From the cell containing the given text, extract its center point as (X, Y) coordinate. 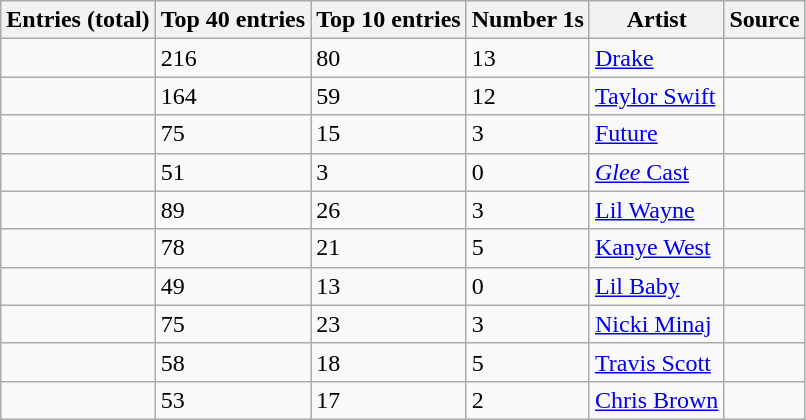
2 (528, 400)
Number 1s (528, 20)
49 (233, 286)
18 (389, 362)
Source (764, 20)
51 (233, 172)
89 (233, 210)
26 (389, 210)
Entries (total) (78, 20)
Nicki Minaj (656, 324)
58 (233, 362)
Top 10 entries (389, 20)
59 (389, 96)
23 (389, 324)
Kanye West (656, 248)
Artist (656, 20)
Lil Wayne (656, 210)
Chris Brown (656, 400)
Future (656, 134)
Glee Cast (656, 172)
15 (389, 134)
Travis Scott (656, 362)
Taylor Swift (656, 96)
21 (389, 248)
Drake (656, 58)
Lil Baby (656, 286)
12 (528, 96)
Top 40 entries (233, 20)
80 (389, 58)
164 (233, 96)
53 (233, 400)
216 (233, 58)
17 (389, 400)
78 (233, 248)
